For the text-containing cell, return its midpoint in [X, Y] coordinate format. 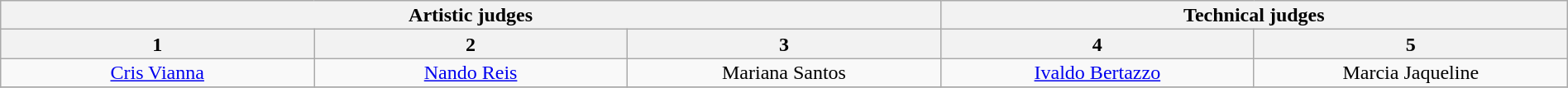
Mariana Santos [784, 72]
2 [471, 44]
Technical judges [1254, 15]
Nando Reis [471, 72]
1 [157, 44]
Ivaldo Bertazzo [1097, 72]
Artistic judges [471, 15]
Marcia Jaqueline [1411, 72]
4 [1097, 44]
Cris Vianna [157, 72]
5 [1411, 44]
3 [784, 44]
